Determine the [X, Y] coordinate at the center of the cell enclosing the given text.  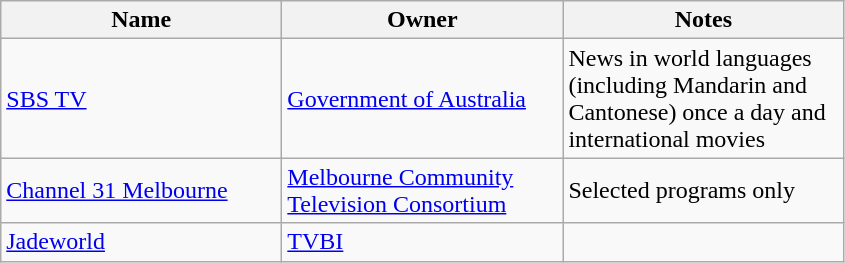
SBS TV [142, 98]
Selected programs only [704, 190]
Notes [704, 20]
Name [142, 20]
Jadeworld [142, 242]
Government of Australia [422, 98]
Melbourne Community Television Consortium [422, 190]
Owner [422, 20]
TVBI [422, 242]
News in world languages (including Mandarin and Cantonese) once a day and international movies [704, 98]
Channel 31 Melbourne [142, 190]
